Extract the (x, y) coordinate from the center of the cell holding the provided text.  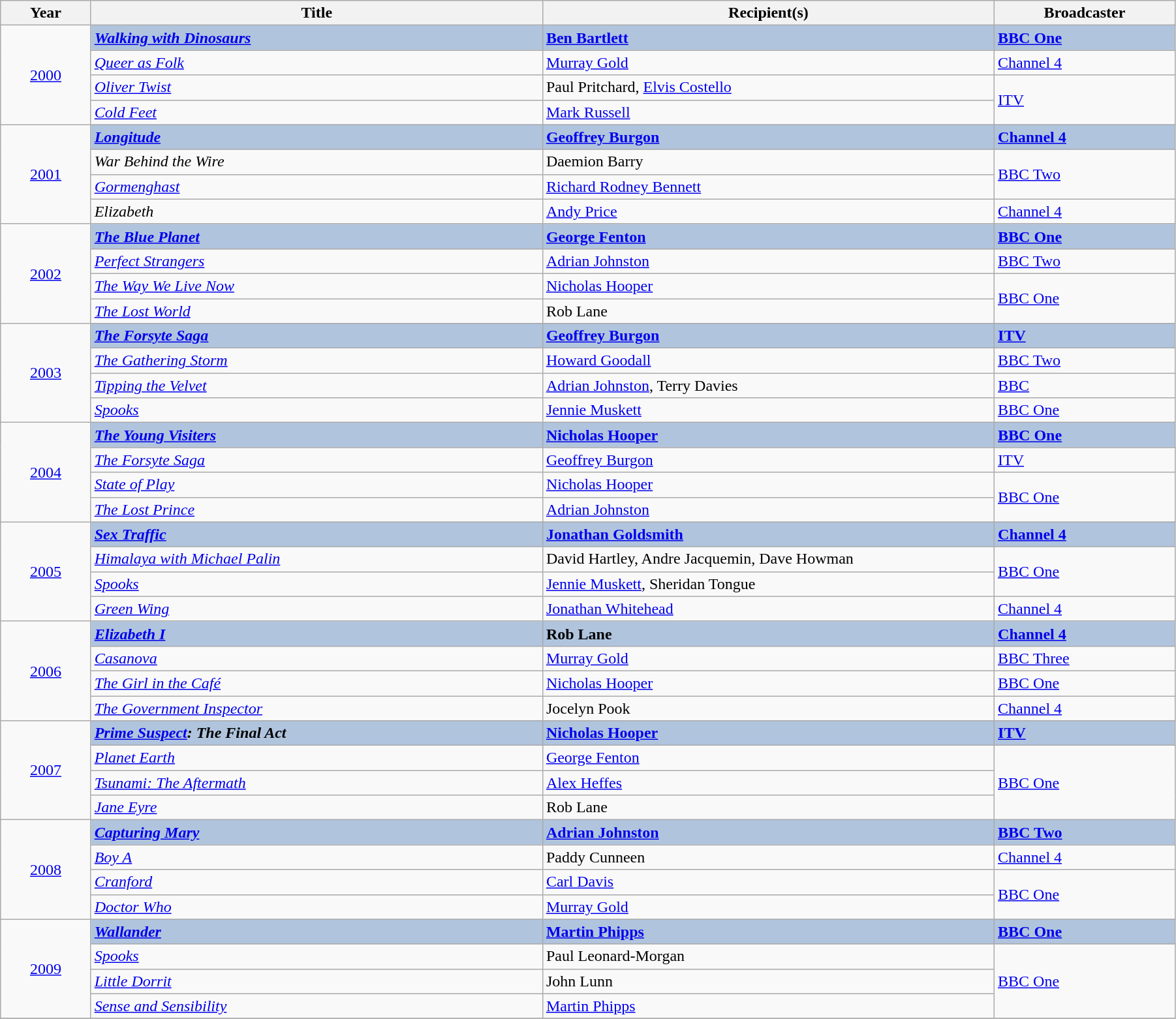
Jonathan Whitehead (768, 609)
Cold Feet (317, 112)
Recipient(s) (768, 13)
Longitude (317, 137)
2004 (46, 472)
Paul Pritchard, Elvis Costello (768, 87)
The Girl in the Café (317, 683)
Broadcaster (1085, 13)
Gormenghast (317, 187)
Elizabeth I (317, 633)
2005 (46, 571)
Boy A (317, 857)
Tsunami: The Aftermath (317, 783)
War Behind the Wire (317, 162)
Sex Traffic (317, 534)
Jocelyn Pook (768, 708)
Little Dorrit (317, 981)
Title (317, 13)
Sense and Sensibility (317, 1006)
Capturing Mary (317, 832)
Himalaya with Michael Palin (317, 559)
2000 (46, 75)
Prime Suspect: The Final Act (317, 733)
State of Play (317, 485)
Jennie Muskett (768, 410)
Jennie Muskett, Sheridan Tongue (768, 584)
Tipping the Velvet (317, 386)
Doctor Who (317, 907)
Howard Goodall (768, 361)
2007 (46, 770)
Wallander (317, 932)
Paddy Cunneen (768, 857)
Green Wing (317, 609)
Perfect Strangers (317, 261)
The Lost World (317, 311)
Jonathan Goldsmith (768, 534)
Jane Eyre (317, 808)
Mark Russell (768, 112)
The Gathering Storm (317, 361)
Queer as Folk (317, 63)
Daemion Barry (768, 162)
Elizabeth (317, 211)
The Government Inspector (317, 708)
Walking with Dinosaurs (317, 38)
The Way We Live Now (317, 286)
BBC Three (1085, 658)
The Lost Prince (317, 509)
Cranford (317, 882)
Carl Davis (768, 882)
2002 (46, 273)
Casanova (317, 658)
Oliver Twist (317, 87)
Ben Bartlett (768, 38)
Adrian Johnston, Terry Davies (768, 386)
2001 (46, 174)
Andy Price (768, 211)
Paul Leonard-Morgan (768, 956)
2003 (46, 373)
David Hartley, Andre Jacquemin, Dave Howman (768, 559)
2009 (46, 969)
Year (46, 13)
BBC (1085, 386)
Richard Rodney Bennett (768, 187)
Alex Heffes (768, 783)
Planet Earth (317, 758)
The Young Visiters (317, 435)
2008 (46, 870)
The Blue Planet (317, 236)
2006 (46, 671)
John Lunn (768, 981)
